Provide the (x, y) coordinate of the cell's center where the given text is located.  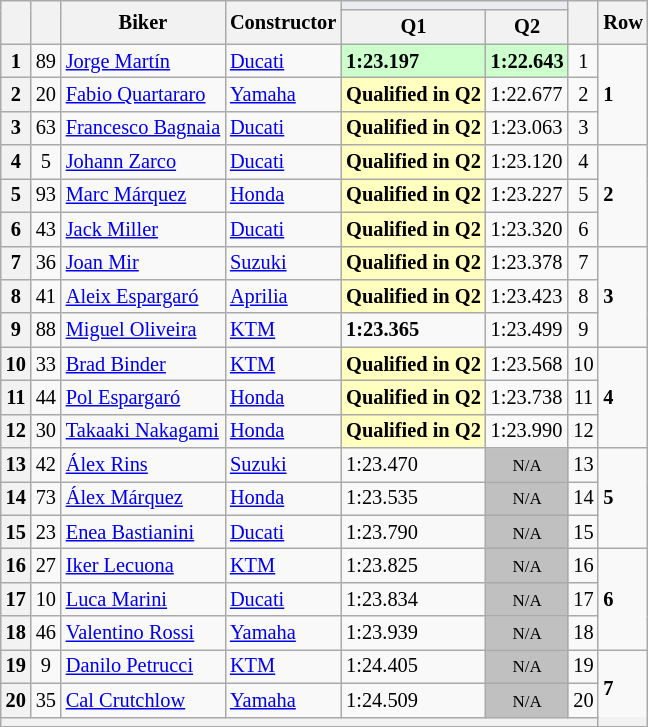
Johann Zarco (143, 162)
42 (46, 465)
88 (46, 330)
1:23.197 (413, 61)
Aleix Espargaró (143, 296)
1:23.535 (413, 498)
1:23.499 (528, 330)
Q2 (528, 27)
Iker Lecuona (143, 565)
Jack Miller (143, 229)
35 (46, 700)
1:24.405 (413, 666)
1:22.677 (528, 94)
Francesco Bagnaia (143, 128)
Enea Bastianini (143, 532)
1:23.738 (528, 397)
44 (46, 397)
1:23.320 (528, 229)
Álex Rins (143, 465)
1:22.643 (528, 61)
33 (46, 364)
1:23.790 (413, 532)
Cal Crutchlow (143, 700)
1:23.365 (413, 330)
Marc Márquez (143, 195)
Brad Binder (143, 364)
Constructor (283, 22)
Jorge Martín (143, 61)
36 (46, 263)
1:23.470 (413, 465)
Joan Mir (143, 263)
93 (46, 195)
89 (46, 61)
Takaaki Nakagami (143, 431)
1:23.568 (528, 364)
63 (46, 128)
73 (46, 498)
Row (622, 22)
Miguel Oliveira (143, 330)
1:24.509 (413, 700)
1:23.227 (528, 195)
Álex Márquez (143, 498)
46 (46, 633)
1:23.834 (413, 599)
1:23.939 (413, 633)
Aprilia (283, 296)
27 (46, 565)
Fabio Quartararo (143, 94)
Biker (143, 22)
Q1 (413, 27)
23 (46, 532)
41 (46, 296)
1:23.825 (413, 565)
Pol Espargaró (143, 397)
1:23.063 (528, 128)
Luca Marini (143, 599)
Valentino Rossi (143, 633)
Danilo Petrucci (143, 666)
1:23.120 (528, 162)
1:23.990 (528, 431)
1:23.423 (528, 296)
1:23.378 (528, 263)
43 (46, 229)
30 (46, 431)
